Detect which cell encompasses the target text, then output its [X, Y] center coordinate. 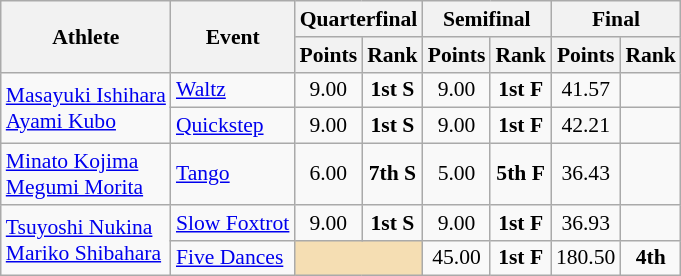
Final [616, 19]
Quickstep [232, 126]
Five Dances [232, 258]
4th [650, 258]
36.43 [586, 174]
41.57 [586, 90]
Semifinal [487, 19]
5.00 [457, 174]
36.93 [586, 223]
180.50 [586, 258]
7th S [392, 174]
Masayuki IshiharaAyami Kubo [86, 108]
Waltz [232, 90]
Athlete [86, 36]
6.00 [328, 174]
42.21 [586, 126]
Tango [232, 174]
Slow Foxtrot [232, 223]
Tsuyoshi NukinaMariko Shibahara [86, 240]
Minato KojimaMegumi Morita [86, 174]
5th F [520, 174]
Quarterfinal [358, 19]
45.00 [457, 258]
Event [232, 36]
